Provide the [X, Y] coordinate of the cell's center where the given text is located.  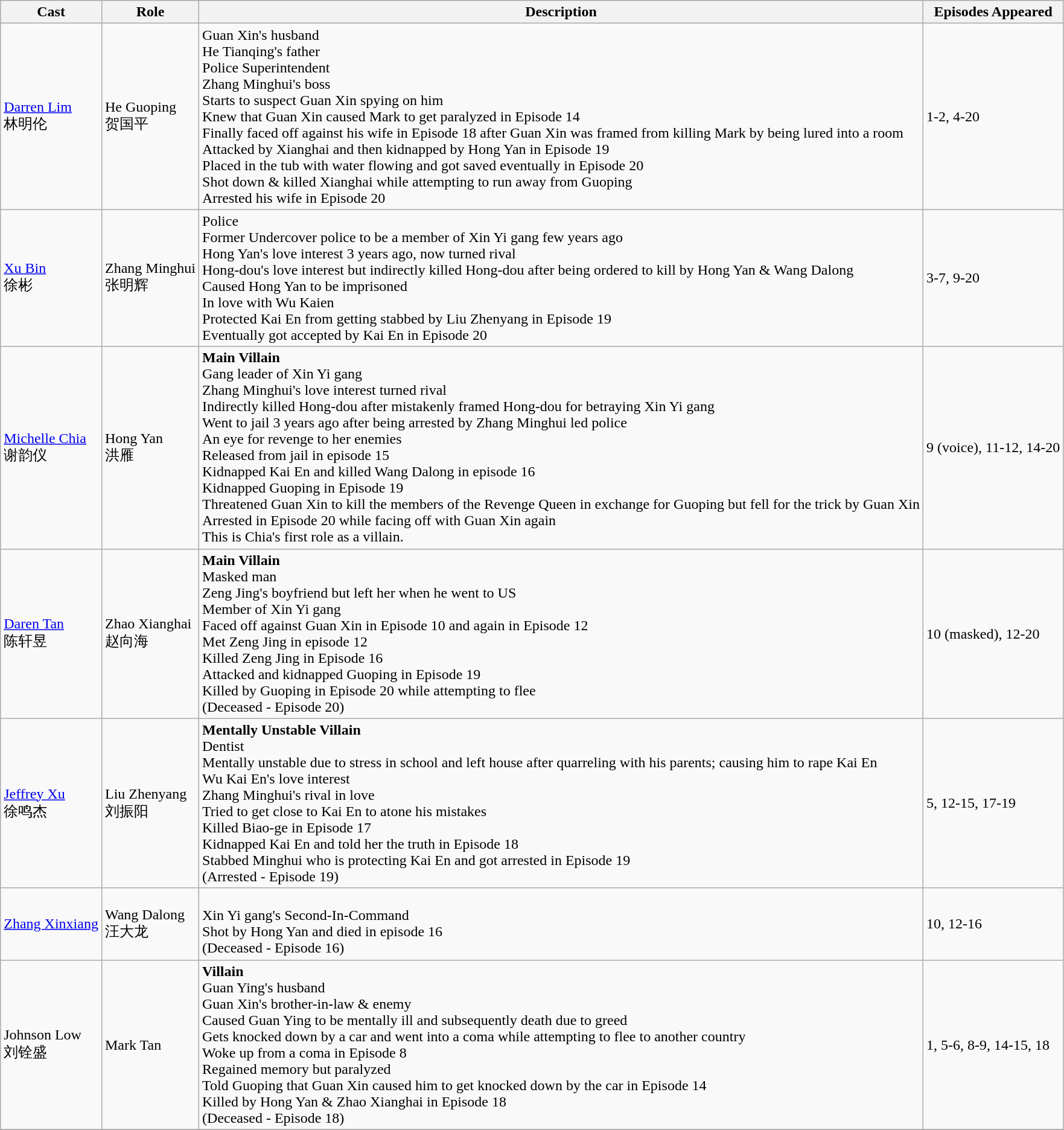
1, 5-6, 8-9, 14-15, 18 [993, 1044]
Wang Dalong 汪大龙 [150, 924]
Hong Yan 洪雁 [150, 448]
Zhang Xinxiang [51, 924]
1-2, 4-20 [993, 117]
10, 12-16 [993, 924]
9 (voice), 11-12, 14-20 [993, 448]
Liu Zhenyang 刘振阳 [150, 803]
3-7, 9-20 [993, 278]
He Guoping 贺国平 [150, 117]
Xin Yi gang's Second-In-Command Shot by Hong Yan and died in episode 16 (Deceased - Episode 16) [561, 924]
Xu Bin 徐彬 [51, 278]
Johnson Low 刘铨盛 [51, 1044]
Jeffrey Xu 徐鸣杰 [51, 803]
Zhang Minghui 张明辉 [150, 278]
Episodes Appeared [993, 12]
Mark Tan [150, 1044]
Cast [51, 12]
Daren Tan 陈轩昱 [51, 634]
10 (masked), 12-20 [993, 634]
Zhao Xianghai 赵向海 [150, 634]
Role [150, 12]
5, 12-15, 17-19 [993, 803]
Michelle Chia 谢韵仪 [51, 448]
Description [561, 12]
Darren Lim 林明伦 [51, 117]
